Return the [X, Y] coordinate for the center point of the cell that contains the specified text.  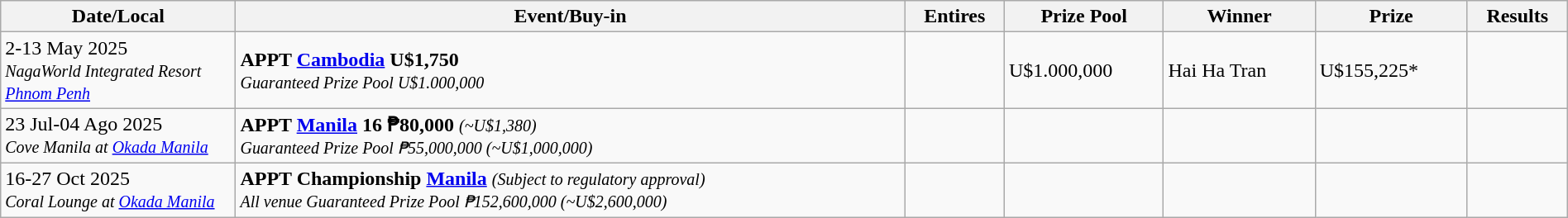
Winner [1239, 17]
APPT Championship Manila (Subject to regulatory approval)All venue Guaranteed Prize Pool ₱152,600,000 (~U$2,600,000) [571, 190]
Hai Ha Tran [1239, 70]
Date/Local [118, 17]
APPT Manila 16 ₱80,000 (~U$1,380)Guaranteed Prize Pool ₱55,000,000 (~U$1,000,000) [571, 135]
Event/Buy-in [571, 17]
Prize Pool [1083, 17]
Prize [1391, 17]
U$155,225* [1391, 70]
16-27 Oct 2025Coral Lounge at Okada Manila [118, 190]
Entires [954, 17]
23 Jul-04 Ago 2025Cove Manila at Okada Manila [118, 135]
Results [1517, 17]
U$1.000,000 [1083, 70]
2-13 May 2025NagaWorld Integrated Resort Phnom Penh [118, 70]
APPT Cambodia U$1,750Guaranteed Prize Pool U$1.000,000 [571, 70]
